Identify which cell holds the provided text, then report its (x, y) central coordinate. 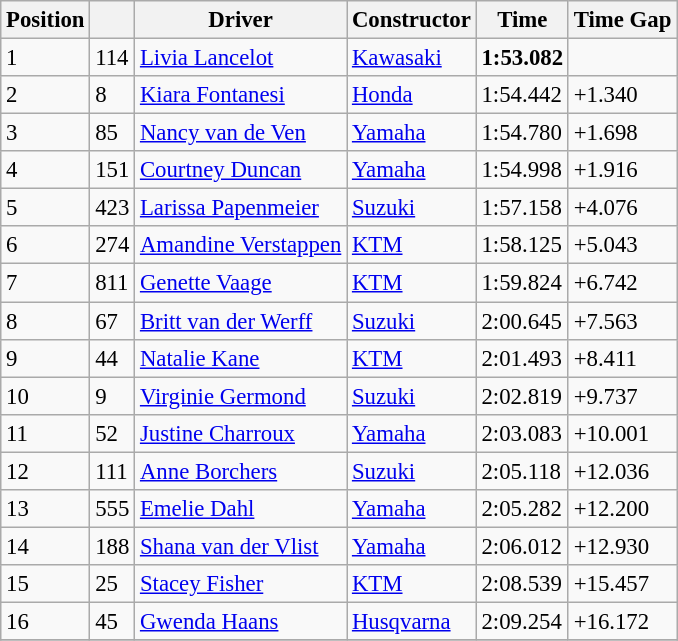
+15.457 (622, 584)
Nancy van de Ven (241, 133)
13 (46, 509)
1:58.125 (522, 245)
151 (112, 170)
Gwenda Haans (241, 621)
Stacey Fisher (241, 584)
11 (46, 433)
25 (112, 584)
1:53.082 (522, 58)
1:54.442 (522, 95)
+12.036 (622, 471)
1:54.780 (522, 133)
423 (112, 208)
1:57.158 (522, 208)
Husqvarna (412, 621)
+1.916 (622, 170)
2 (46, 95)
Genette Vaage (241, 283)
15 (46, 584)
4 (46, 170)
+12.200 (622, 509)
Emelie Dahl (241, 509)
114 (112, 58)
Kiara Fontanesi (241, 95)
Kawasaki (412, 58)
Honda (412, 95)
2:08.539 (522, 584)
14 (46, 546)
Position (46, 20)
16 (46, 621)
Constructor (412, 20)
+8.411 (622, 358)
Natalie Kane (241, 358)
7 (46, 283)
2:00.645 (522, 321)
Time Gap (622, 20)
811 (112, 283)
3 (46, 133)
2:05.282 (522, 509)
+9.737 (622, 396)
188 (112, 546)
Larissa Papenmeier (241, 208)
1:59.824 (522, 283)
Livia Lancelot (241, 58)
2:06.012 (522, 546)
6 (46, 245)
2:03.083 (522, 433)
+10.001 (622, 433)
Driver (241, 20)
Anne Borchers (241, 471)
10 (46, 396)
2:02.819 (522, 396)
5 (46, 208)
+12.930 (622, 546)
45 (112, 621)
2:09.254 (522, 621)
1:54.998 (522, 170)
Britt van der Werff (241, 321)
85 (112, 133)
+1.698 (622, 133)
2:01.493 (522, 358)
52 (112, 433)
+4.076 (622, 208)
Courtney Duncan (241, 170)
Virginie Germond (241, 396)
+6.742 (622, 283)
+16.172 (622, 621)
1 (46, 58)
Justine Charroux (241, 433)
+5.043 (622, 245)
2:05.118 (522, 471)
67 (112, 321)
555 (112, 509)
+1.340 (622, 95)
111 (112, 471)
+7.563 (622, 321)
12 (46, 471)
Time (522, 20)
Shana van der Vlist (241, 546)
274 (112, 245)
44 (112, 358)
Amandine Verstappen (241, 245)
